Pinpoint the cell where the given text exists, returning its [x, y] midpoint coordinate. 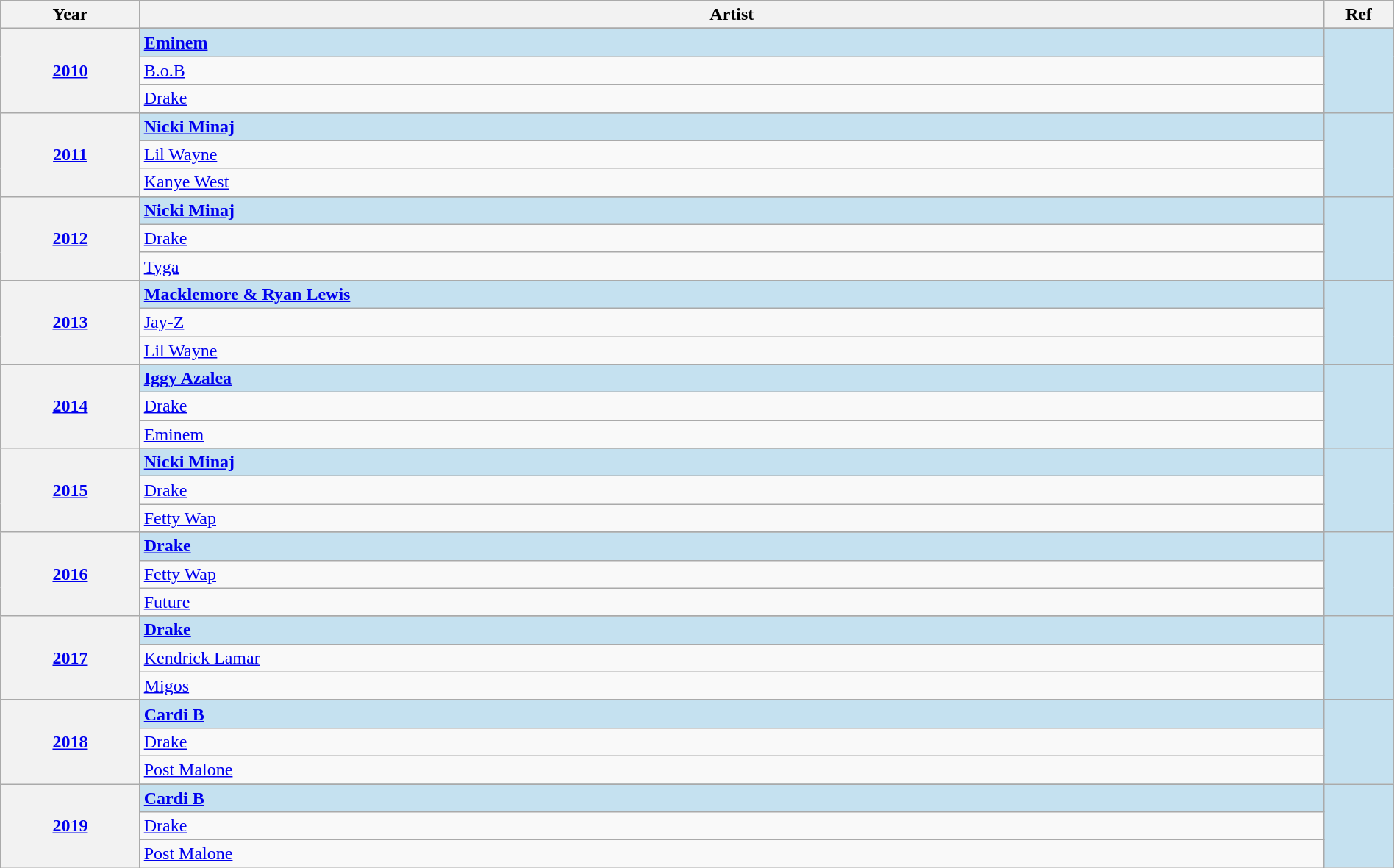
2014 [71, 406]
2012 [71, 238]
B.o.B [732, 71]
2011 [71, 154]
Kendrick Lamar [732, 658]
Tyga [732, 266]
Jay-Z [732, 322]
2010 [71, 71]
2015 [71, 490]
2018 [71, 742]
Iggy Azalea [732, 379]
2016 [71, 574]
2013 [71, 322]
Year [71, 15]
Migos [732, 686]
Kanye West [732, 182]
Artist [732, 15]
2017 [71, 658]
Macklemore & Ryan Lewis [732, 294]
Future [732, 602]
2019 [71, 825]
Ref [1359, 15]
